Provide the [X, Y] coordinate of the cell's center where the given text is located.  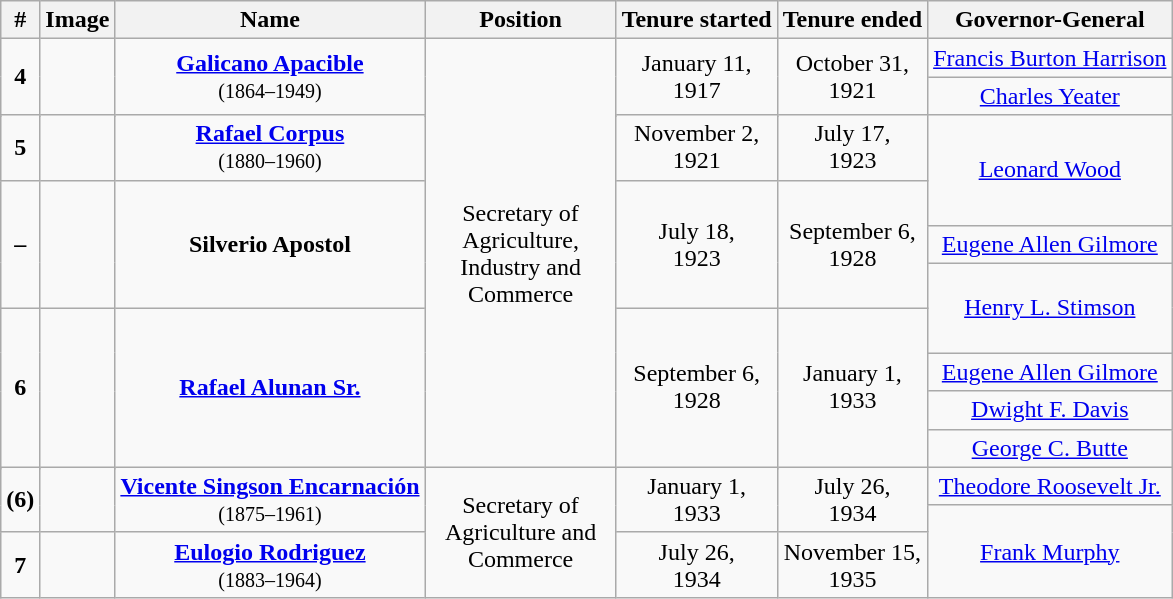
Secretary of Agriculture and Commerce [520, 532]
5 [20, 148]
Galicano Apacible(1864–1949) [270, 77]
Tenure ended [852, 20]
Theodore Roosevelt Jr. [1050, 486]
– [20, 244]
July 18,1923 [696, 244]
Eulogio Rodriguez(1883–1964) [270, 564]
July 17,1923 [852, 148]
Tenure started [696, 20]
Vicente Singson Encarnación(1875–1961) [270, 500]
November 15,1935 [852, 564]
Leonard Wood [1050, 170]
Rafael Corpus(1880–1960) [270, 148]
4 [20, 77]
November 2,1921 [696, 148]
# [20, 20]
Position [520, 20]
Image [78, 20]
October 31,1921 [852, 77]
Rafael Alunan Sr. [270, 388]
Dwight F. Davis [1050, 410]
Secretary of Agriculture, Industry and Commerce [520, 253]
Henry L. Stimson [1050, 308]
Charles Yeater [1050, 96]
Frank Murphy [1050, 551]
George C. Butte [1050, 448]
(6) [20, 500]
Francis Burton Harrison [1050, 58]
6 [20, 388]
Governor-General [1050, 20]
Silverio Apostol [270, 244]
7 [20, 564]
January 11,1917 [696, 77]
Name [270, 20]
